For the text-containing cell, return its midpoint in (x, y) coordinate format. 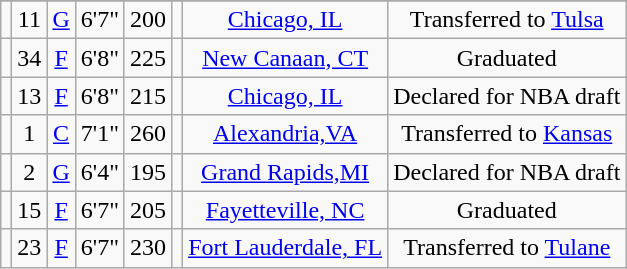
6'4" (100, 172)
Transferred to Tulane (507, 248)
13 (30, 96)
11 (30, 20)
15 (30, 210)
260 (148, 134)
195 (148, 172)
2 (30, 172)
230 (148, 248)
7'1" (100, 134)
Transferred to Kansas (507, 134)
215 (148, 96)
200 (148, 20)
Transferred to Tulsa (507, 20)
225 (148, 58)
205 (148, 210)
Alexandria,VA (286, 134)
1 (30, 134)
23 (30, 248)
New Canaan, CT (286, 58)
Fayetteville, NC (286, 210)
Fort Lauderdale, FL (286, 248)
Grand Rapids,MI (286, 172)
C (61, 134)
34 (30, 58)
